Provide the (X, Y) coordinate of the cell's center where the given text is located.  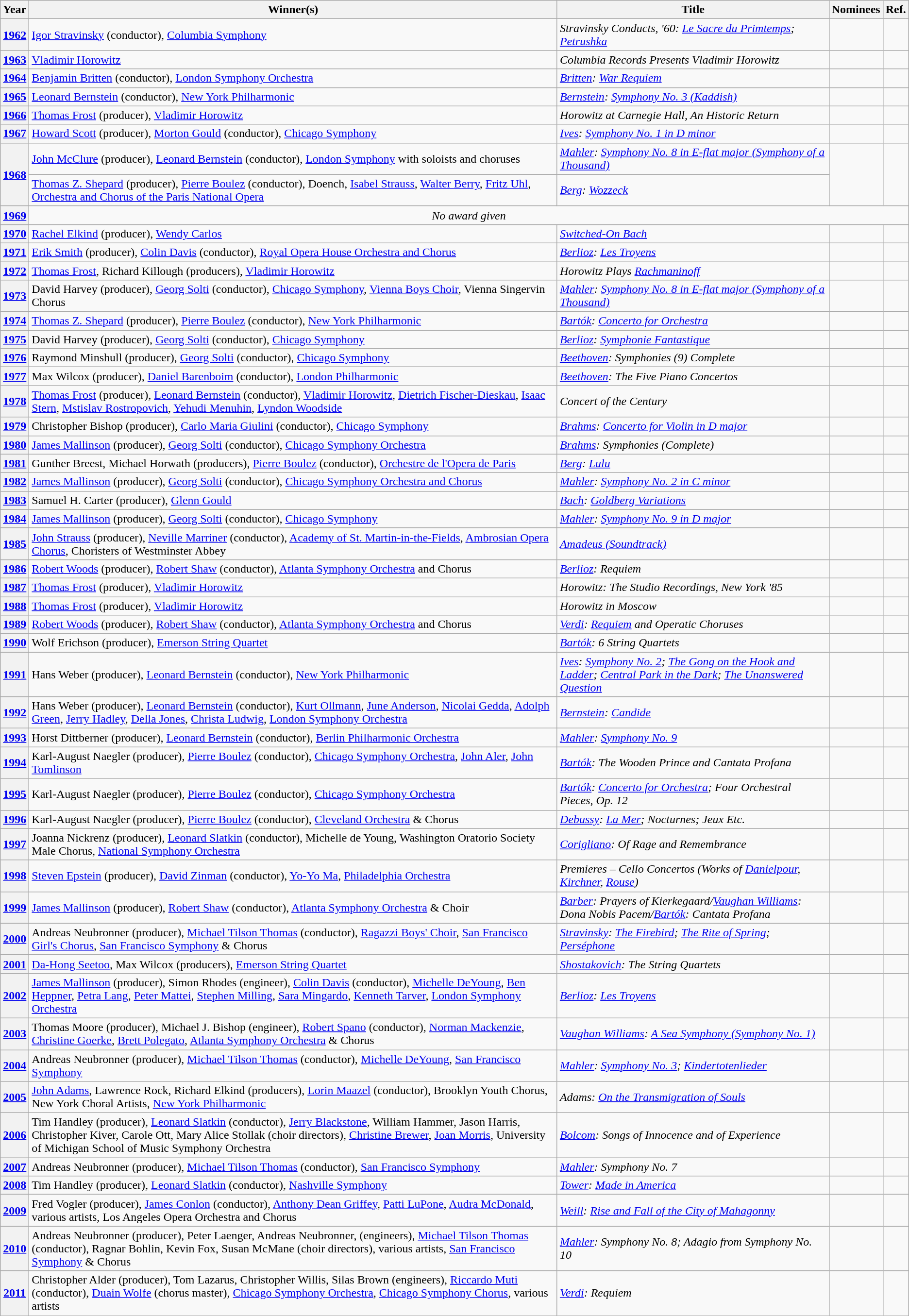
Premieres – Cello Concertos (Works of Danielpour, Kirchner, Rouse) (693, 876)
1989 (15, 624)
Wolf Erichson (producer), Emerson String Quartet (293, 643)
1975 (15, 339)
James Mallinson (producer), Georg Solti (conductor), Chicago Symphony Orchestra and Chorus (293, 482)
Vladimir Horowitz (293, 60)
1972 (15, 270)
1995 (15, 794)
1977 (15, 376)
1992 (15, 713)
Andreas Neubronner (producer), Michael Tilson Thomas (conductor), San Francisco Symphony (293, 1167)
2004 (15, 1065)
1980 (15, 445)
Leonard Bernstein (conductor), New York Philharmonic (293, 97)
Vaughan Williams: A Sea Symphony (Symphony No. 1) (693, 1033)
2008 (15, 1185)
Samuel H. Carter (producer), Glenn Gould (293, 500)
1971 (15, 252)
John McClure (producer), Leonard Bernstein (conductor), London Symphony with soloists and choruses (293, 158)
Mahler: Symphony No. 3; Kindertotenlieder (693, 1065)
Title (693, 10)
Bartók: Concerto for Orchestra (693, 321)
1963 (15, 60)
1996 (15, 819)
Ref. (895, 10)
1984 (15, 519)
Beethoven: Symphonies (9) Complete (693, 358)
1988 (15, 606)
Raymond Minshull (producer), Georg Solti (conductor), Chicago Symphony (293, 358)
1965 (15, 97)
Ives: Symphony No. 1 in D minor (693, 134)
1973 (15, 296)
Amadeus (Soundtrack) (693, 544)
1997 (15, 844)
Horowitz Plays Rachmaninoff (693, 270)
Weill: Rise and Fall of the City of Mahagonny (693, 1210)
Bernstein: Symphony No. 3 (Kaddish) (693, 97)
1968 (15, 174)
Bartók: Concerto for Orchestra; Four Orchestral Pieces, Op. 12 (693, 794)
1985 (15, 544)
1964 (15, 78)
David Harvey (producer), Georg Solti (conductor), Chicago Symphony, Vienna Boys Choir, Vienna Singervin Chorus (293, 296)
2002 (15, 995)
2010 (15, 1249)
Concert of the Century (693, 401)
Karl-August Naegler (producer), Pierre Boulez (conductor), Cleveland Orchestra & Chorus (293, 819)
Shostakovich: The String Quartets (693, 964)
Corigliano: Of Rage and Remembrance (693, 844)
Steven Epstein (producer), David Zinman (conductor), Yo-Yo Ma, Philadelphia Orchestra (293, 876)
Tower: Made in America (693, 1185)
James Mallinson (producer), Robert Shaw (conductor), Atlanta Symphony Orchestra & Choir (293, 907)
Christopher Bishop (producer), Carlo Maria Giulini (conductor), Chicago Symphony (293, 426)
Bach: Goldberg Variations (693, 500)
Verdi: Requiem (693, 1293)
Brahms: Symphonies (Complete) (693, 445)
Mahler: Symphony No. 8; Adagio from Symphony No. 10 (693, 1249)
2003 (15, 1033)
Horowitz at Carnegie Hall, An Historic Return (693, 115)
Switched-On Bach (693, 234)
Howard Scott (producer), Morton Gould (conductor), Chicago Symphony (293, 134)
Mahler: Symphony No. 9 (693, 738)
Karl-August Naegler (producer), Pierre Boulez (conductor), Chicago Symphony Orchestra (293, 794)
Horowitz in Moscow (693, 606)
2006 (15, 1135)
1966 (15, 115)
1990 (15, 643)
Year (15, 10)
1982 (15, 482)
Andreas Neubronner (producer), Michael Tilson Thomas (conductor), Ragazzi Boys' Choir, San Francisco Girl's Chorus, San Francisco Symphony & Chorus (293, 939)
1993 (15, 738)
Mahler: Symphony No. 2 in C minor (693, 482)
Berg: Wozzeck (693, 190)
1994 (15, 762)
Joanna Nickrenz (producer), Leonard Slatkin (conductor), Michelle de Young, Washington Oratorio Society Male Chorus, National Symphony Orchestra (293, 844)
Berlioz: Requiem (693, 569)
Britten: War Requiem (693, 78)
Nominees (856, 10)
Stravinsky Conducts, '60: Le Sacre du Primtemps; Petrushka (693, 35)
Debussy: La Mer; Nocturnes; Jeux Etc. (693, 819)
Ives: Symphony No. 2; The Gong on the Hook and Ladder; Central Park in the Dark; The Unanswered Question (693, 675)
Erik Smith (producer), Colin Davis (conductor), Royal Opera House Orchestra and Chorus (293, 252)
Benjamin Britten (conductor), London Symphony Orchestra (293, 78)
1978 (15, 401)
Barber: Prayers of Kierkegaard/Vaughan Williams: Dona Nobis Pacem/Bartók: Cantata Profana (693, 907)
1999 (15, 907)
2009 (15, 1210)
Mahler: Symphony No. 7 (693, 1167)
1979 (15, 426)
James Mallinson (producer), Georg Solti (conductor), Chicago Symphony Orchestra (293, 445)
2007 (15, 1167)
1991 (15, 675)
1974 (15, 321)
Thomas Frost, Richard Killough (producers), Vladimir Horowitz (293, 270)
Andreas Neubronner (producer), Michael Tilson Thomas (conductor), Michelle DeYoung, San Francisco Symphony (293, 1065)
Igor Stravinsky (conductor), Columbia Symphony (293, 35)
Stravinsky: The Firebird; The Rite of Spring; Perséphone (693, 939)
2005 (15, 1097)
Karl-August Naegler (producer), Pierre Boulez (conductor), Chicago Symphony Orchestra, John Aler, John Tomlinson (293, 762)
Berlioz: Symphonie Fantastique (693, 339)
1983 (15, 500)
1976 (15, 358)
1986 (15, 569)
No award given (469, 215)
Columbia Records Presents Vladimir Horowitz (693, 60)
1969 (15, 215)
1998 (15, 876)
Verdi: Requiem and Operatic Choruses (693, 624)
2000 (15, 939)
Gunther Breest, Michael Horwath (producers), Pierre Boulez (conductor), Orchestre de l'Opera de Paris (293, 463)
Rachel Elkind (producer), Wendy Carlos (293, 234)
1967 (15, 134)
1981 (15, 463)
Bartók: 6 String Quartets (693, 643)
1987 (15, 587)
Horst Dittberner (producer), Leonard Bernstein (conductor), Berlin Philharmonic Orchestra (293, 738)
Bernstein: Candide (693, 713)
Beethoven: The Five Piano Concertos (693, 376)
1970 (15, 234)
Max Wilcox (producer), Daniel Barenboim (conductor), London Philharmonic (293, 376)
John Strauss (producer), Neville Marriner (conductor), Academy of St. Martin-in-the-Fields, Ambrosian Opera Chorus, Choristers of Westminster Abbey (293, 544)
Bartók: The Wooden Prince and Cantata Profana (693, 762)
Thomas Z. Shepard (producer), Pierre Boulez (conductor), New York Philharmonic (293, 321)
Winner(s) (293, 10)
James Mallinson (producer), Georg Solti (conductor), Chicago Symphony (293, 519)
Brahms: Concerto for Violin in D major (693, 426)
Bolcom: Songs of Innocence and of Experience (693, 1135)
Adams: On the Transmigration of Souls (693, 1097)
David Harvey (producer), Georg Solti (conductor), Chicago Symphony (293, 339)
2011 (15, 1293)
Mahler: Symphony No. 9 in D major (693, 519)
Tim Handley (producer), Leonard Slatkin (conductor), Nashville Symphony (293, 1185)
Berg: Lulu (693, 463)
2001 (15, 964)
Hans Weber (producer), Leonard Bernstein (conductor), New York Philharmonic (293, 675)
Da-Hong Seetoo, Max Wilcox (producers), Emerson String Quartet (293, 964)
Horowitz: The Studio Recordings, New York '85 (693, 587)
1962 (15, 35)
